Return the (x, y) coordinate for the center point of the cell that contains the specified text.  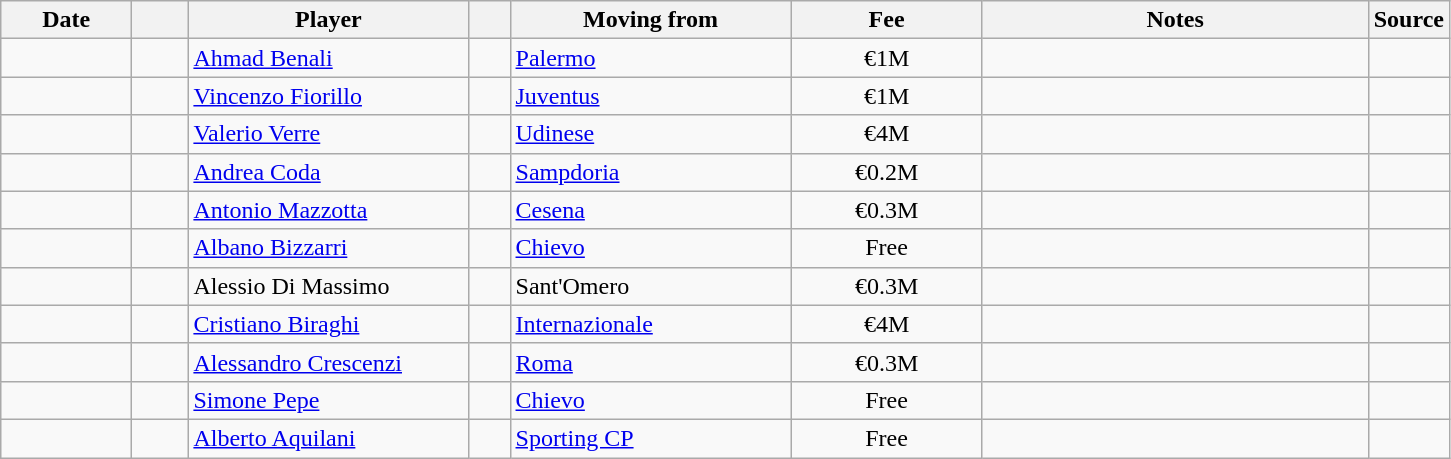
Roma (650, 362)
Ahmad Benali (328, 58)
Antonio Mazzotta (328, 210)
Simone Pepe (328, 400)
Source (1408, 20)
Sampdoria (650, 172)
Moving from (650, 20)
Player (328, 20)
Alessio Di Massimo (328, 286)
Fee (886, 20)
Valerio Verre (328, 134)
Sant'Omero (650, 286)
Palermo (650, 58)
Cristiano Biraghi (328, 324)
Internazionale (650, 324)
Albano Bizzarri (328, 248)
Andrea Coda (328, 172)
Juventus (650, 96)
Alessandro Crescenzi (328, 362)
Vincenzo Fiorillo (328, 96)
Alberto Aquilani (328, 438)
Notes (1175, 20)
Udinese (650, 134)
Cesena (650, 210)
Date (66, 20)
Sporting CP (650, 438)
€0.2M (886, 172)
